From the cell containing the given text, extract its center point as (x, y) coordinate. 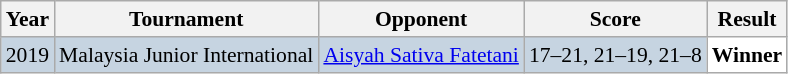
Opponent (421, 19)
Result (748, 19)
Year (28, 19)
Score (616, 19)
Aisyah Sativa Fatetani (421, 55)
2019 (28, 55)
Malaysia Junior International (186, 55)
Tournament (186, 19)
Winner (748, 55)
17–21, 21–19, 21–8 (616, 55)
